From the cell containing the given text, extract its center point as [x, y] coordinate. 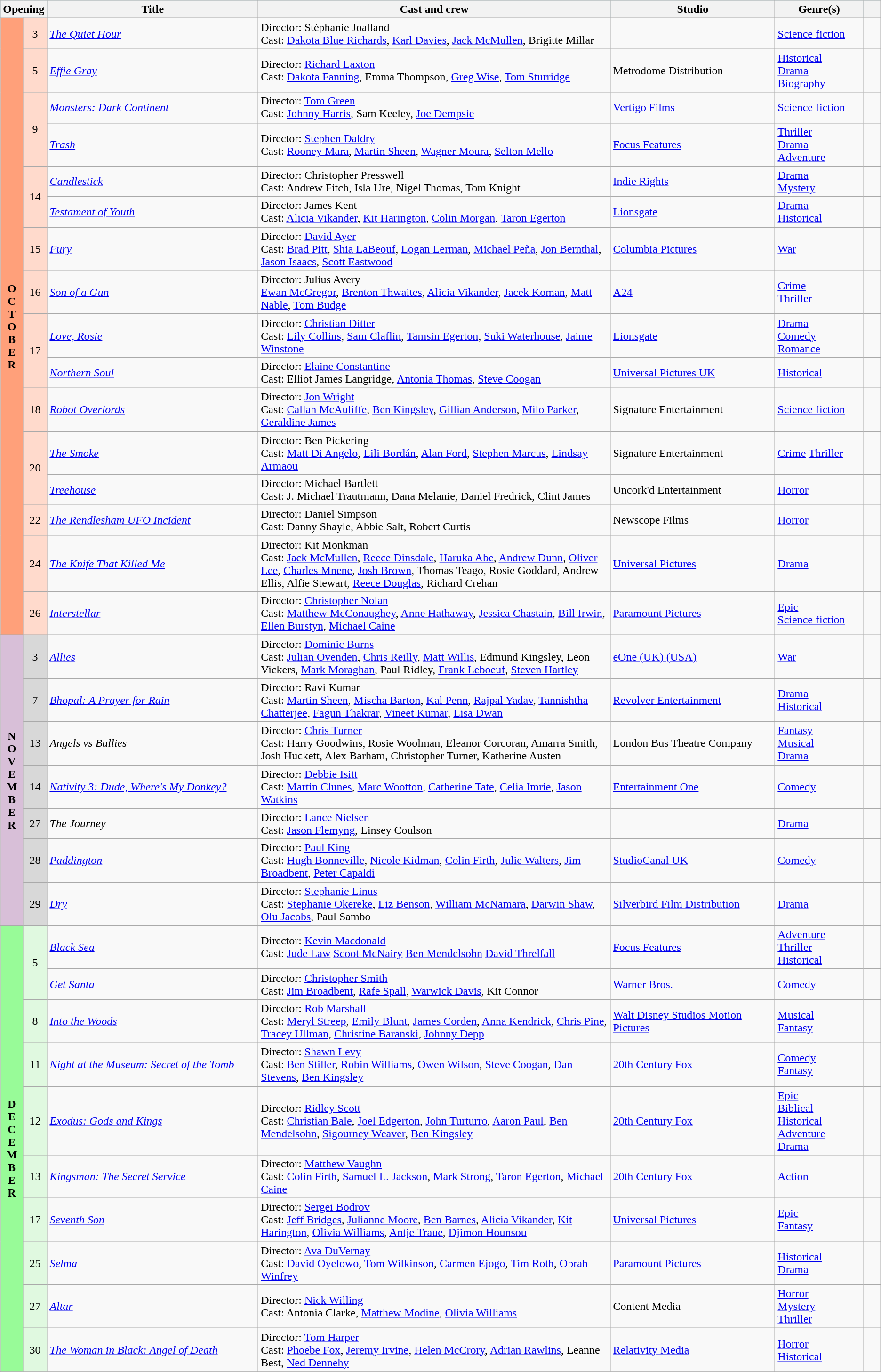
Director: Ravi Kumar Cast: Martin Sheen, Mischa Barton, Kal Penn, Rajpal Yadav, Tannishtha Chatterjee, Fagun Thakrar, Vineet Kumar, Lisa Dwan [434, 700]
Night at the Museum: Secret of the Tomb [152, 1064]
29 [35, 904]
Vertigo Films [693, 107]
Director: Jon Wright Cast: Callan McAuliffe, Ben Kingsley, Gillian Anderson, Milo Parker, Geraldine James [434, 409]
Director: Rob Marshall Cast: Meryl Streep, Emily Blunt, James Corden, Anna Kendrick, Chris Pine, Tracey Ullman, Christine Baranski, Johnny Depp [434, 1021]
Trash [152, 144]
Director: Sergei Bodrov Cast: Jeff Bridges, Julianne Moore, Ben Barnes, Alicia Vikander, Kit Harington, Olivia Williams, Antje Traue, Djimon Hounsou [434, 1220]
Title [152, 9]
Indie Rights [693, 182]
Studio [693, 9]
Robot Overlords [152, 409]
Testament of Youth [152, 212]
Director: David Ayer Cast: Brad Pitt, Shia LaBeouf, Logan Lerman, Michael Peña, Jon Bernthal, Jason Isaacs, Scott Eastwood [434, 249]
Treehouse [152, 490]
Director: Christopher Smith Cast: Jim Broadbent, Rafe Spall, Warwick Davis, Kit Connor [434, 984]
Universal Pictures UK [693, 373]
Director: Christian Ditter Cast: Lily Collins, Sam Claflin, Tamsin Egerton, Suki Waterhouse, Jaime Winstone [434, 335]
Director: Tom Green Cast: Johnny Harris, Sam Keeley, Joe Dempsie [434, 107]
Director: Elaine Constantine Cast: Elliot James Langridge, Antonia Thomas, Steve Coogan [434, 373]
20 [35, 468]
Comedy Fantasy [819, 1064]
Director: Julius Avery Ewan McGregor, Brenton Thwaites, Alicia Vikander, Jacek Koman, Matt Nable, Tom Budge [434, 292]
Nativity 3: Dude, Where's My Donkey? [152, 787]
The Journey [152, 823]
O C T O B E R [12, 327]
Warner Bros. [693, 984]
The Smoke [152, 453]
Director: Stephen Daldry Cast: Rooney Mara, Martin Sheen, Wagner Moura, Selton Mello [434, 144]
Director: Stéphanie Joalland Cast: Dakota Blue Richards, Karl Davies, Jack McMullen, Brigitte Millar [434, 34]
Relativity Media [693, 1350]
Historical Drama [819, 1263]
Columbia Pictures [693, 249]
Dry [152, 904]
Historical Drama Biography [819, 71]
Walt Disney Studios Motion Pictures [693, 1021]
16 [35, 292]
Horror Historical [819, 1350]
Thriller Drama Adventure [819, 144]
Altar [152, 1307]
Exodus: Gods and Kings [152, 1120]
Love, Rosie [152, 335]
Revolver Entertainment [693, 700]
A24 [693, 292]
Angels vs Bullies [152, 743]
22 [35, 520]
Director: Daniel Simpson Cast: Danny Shayle, Abbie Salt, Robert Curtis [434, 520]
Director: Shawn Levy Cast: Ben Stiller, Robin Williams, Owen Wilson, Steve Coogan, Dan Stevens, Ben Kingsley [434, 1064]
Get Santa [152, 984]
Opening [24, 9]
Newscope Films [693, 520]
Director: Ben Pickering Cast: Matt Di Angelo, Lili Bordán, Alan Ford, Stephen Marcus, Lindsay Armaou [434, 453]
Content Media [693, 1307]
Director: Nick Willing Cast: Antonia Clarke, Matthew Modine, Olivia Williams [434, 1307]
Director: Tom Harper Cast: Phoebe Fox, Jeremy Irvine, Helen McCrory, Adrian Rawlins, Leanne Best, Ned Dennehy [434, 1350]
Director: Debbie Isitt Cast: Martin Clunes, Marc Wootton, Catherine Tate, Celia Imrie, Jason Watkins [434, 787]
Adventure Thriller Historical [819, 947]
11 [35, 1064]
Director: Christopher Presswell Cast: Andrew Fitch, Isla Ure, Nigel Thomas, Tom Knight [434, 182]
Metrodome Distribution [693, 71]
Fantasy Musical Drama [819, 743]
The Quiet Hour [152, 34]
28 [35, 861]
London Bus Theatre Company [693, 743]
eOne (UK) (USA) [693, 657]
Entertainment One [693, 787]
N O V E M B E R [12, 780]
Seventh Son [152, 1220]
Cast and crew [434, 9]
18 [35, 409]
Into the Woods [152, 1021]
Director: Lance Nielsen Cast: Jason Flemyng, Linsey Coulson [434, 823]
Epic Fantasy [819, 1220]
Director: Christopher Nolan Cast: Matthew McConaughey, Anne Hathaway, Jessica Chastain, Bill Irwin, Ellen Burstyn, Michael Caine [434, 614]
Drama Mystery [819, 182]
25 [35, 1263]
Director: Ava DuVernay Cast: David Oyelowo, Tom Wilkinson, Carmen Ejogo, Tim Roth, Oprah Winfrey [434, 1263]
Bhopal: A Prayer for Rain [152, 700]
StudioCanal UK [693, 861]
Director: Matthew Vaughn Cast: Colin Firth, Samuel L. Jackson, Mark Strong, Taron Egerton, Michael Caine [434, 1177]
Director: Paul King Cast: Hugh Bonneville, Nicole Kidman, Colin Firth, Julie Walters, Jim Broadbent, Peter Capaldi [434, 861]
Son of a Gun [152, 292]
15 [35, 249]
Monsters: Dark Continent [152, 107]
The Rendlesham UFO Incident [152, 520]
Director: Richard Laxton Cast: Dakota Fanning, Emma Thompson, Greg Wise, Tom Sturridge [434, 71]
D E C E M B E R [12, 1149]
Action [819, 1177]
Uncork'd Entertainment [693, 490]
Drama Comedy Romance [819, 335]
Historical [819, 373]
Director: James Kent Cast: Alicia Vikander, Kit Harington, Colin Morgan, Taron Egerton [434, 212]
Director: Michael Bartlett Cast: J. Michael Trautmann, Dana Melanie, Daniel Fredrick, Clint James [434, 490]
The Woman in Black: Angel of Death [152, 1350]
Fury [152, 249]
Epic Science fiction [819, 614]
Genre(s) [819, 9]
Candlestick [152, 182]
7 [35, 700]
Effie Gray [152, 71]
Epic Biblical Historical Adventure Drama [819, 1120]
Kingsman: The Secret Service [152, 1177]
24 [35, 564]
Musical Fantasy [819, 1021]
Allies [152, 657]
Selma [152, 1263]
Horror Mystery Thriller [819, 1307]
9 [35, 129]
Director: Stephanie Linus Cast: Stephanie Okereke, Liz Benson, William McNamara, Darwin Shaw, Olu Jacobs, Paul Sambo [434, 904]
Director: Kevin Macdonald Cast: Jude Law Scoot McNairy Ben Mendelsohn David Threlfall [434, 947]
Northern Soul [152, 373]
8 [35, 1021]
Interstellar [152, 614]
26 [35, 614]
Black Sea [152, 947]
12 [35, 1120]
Paddington [152, 861]
Silverbird Film Distribution [693, 904]
The Knife That Killed Me [152, 564]
30 [35, 1350]
Director: Ridley Scott Cast: Christian Bale, Joel Edgerton, John Turturro, Aaron Paul, Ben Mendelsohn, Sigourney Weaver, Ben Kingsley [434, 1120]
